Locate the cell with the specified text and output its (x, y) center coordinate. 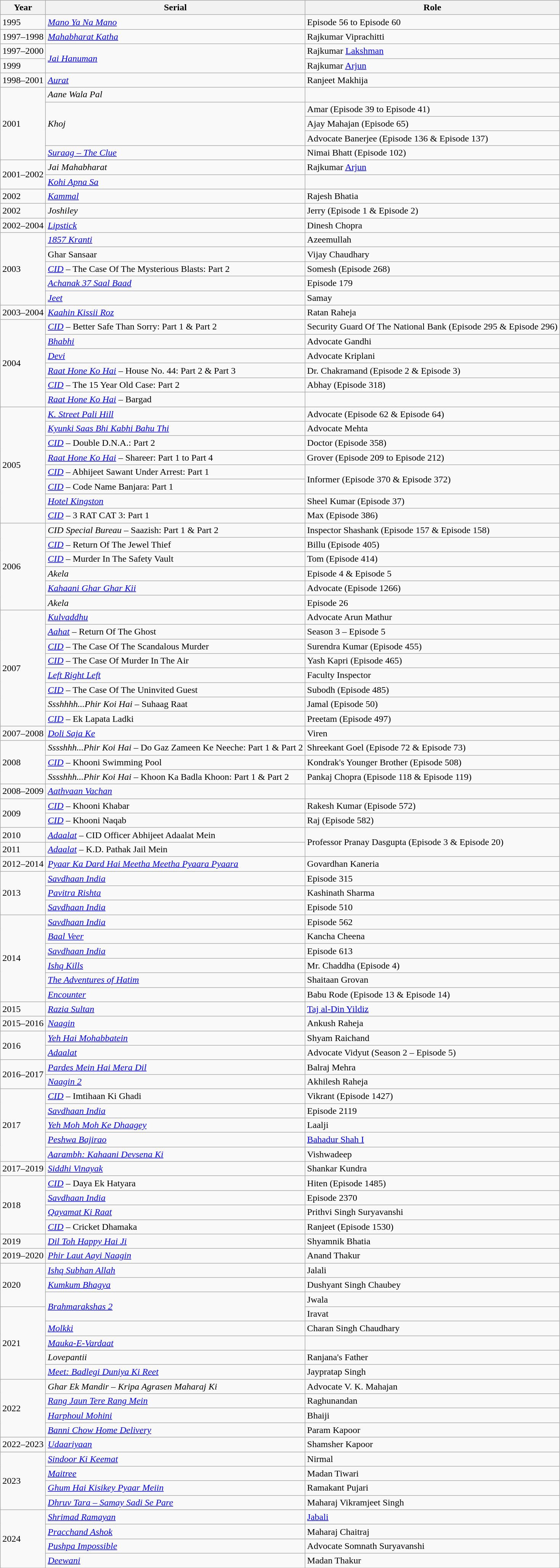
Pushpa Impossible (175, 1546)
Abhay (Episode 318) (432, 385)
Qayamat Ki Raat (175, 1212)
Shrimad Ramayan (175, 1517)
The Adventures of Hatim (175, 980)
Babu Rode (Episode 13 & Episode 14) (432, 994)
2016–2017 (23, 1074)
2003–2004 (23, 312)
Advocate (Episode 1266) (432, 588)
Jamal (Episode 50) (432, 704)
Lipstick (175, 225)
Ishq Kills (175, 966)
Ishq Subhan Allah (175, 1270)
Madan Tiwari (432, 1473)
Sindoor Ki Keemat (175, 1459)
Episode 56 to Episode 60 (432, 22)
Advocate Gandhi (432, 341)
1997–2000 (23, 51)
2003 (23, 269)
2018 (23, 1205)
Shamsher Kapoor (432, 1444)
Iravat (432, 1314)
Suraag – The Clue (175, 153)
Sssshhh...Phir Koi Hai – Khoon Ka Badla Khoon: Part 1 & Part 2 (175, 777)
Maharaj Chaitraj (432, 1531)
Ghum Hai Kisikey Pyaar Meiin (175, 1488)
Khoj (175, 124)
Balraj Mehra (432, 1067)
Naagin 2 (175, 1081)
Param Kapoor (432, 1430)
Yash Kapri (Episode 465) (432, 661)
Charan Singh Chaudhary (432, 1328)
2023 (23, 1481)
Pankaj Chopra (Episode 118 & Episode 119) (432, 777)
CID – Code Name Banjara: Part 1 (175, 487)
Jai Hanuman (175, 58)
2017 (23, 1125)
Serial (175, 8)
Jalali (432, 1270)
Madan Thakur (432, 1560)
2022–2023 (23, 1444)
Jerry (Episode 1 & Episode 2) (432, 211)
2024 (23, 1539)
CID – 3 RAT CAT 3: Part 1 (175, 516)
CID – Cricket Dhamaka (175, 1227)
Surendra Kumar (Episode 455) (432, 646)
Professor Pranay Dasgupta (Episode 3 & Episode 20) (432, 842)
Rang Jaun Tere Rang Mein (175, 1401)
2022 (23, 1408)
Peshwa Bajirao (175, 1140)
2021 (23, 1343)
Kashinath Sharma (432, 893)
Banni Chow Home Delivery (175, 1430)
CID – The Case Of Murder In The Air (175, 661)
Pavitra Rishta (175, 893)
Shreekant Goel (Episode 72 & Episode 73) (432, 748)
Grover (Episode 209 to Episode 212) (432, 458)
Pracchand Ashok (175, 1531)
2006 (23, 566)
Raghunandan (432, 1401)
Preetam (Episode 497) (432, 719)
Dinesh Chopra (432, 225)
CID – Daya Ek Hatyara (175, 1183)
2009 (23, 813)
2013 (23, 893)
2017–2019 (23, 1169)
Meet: Badlegi Duniya Ki Reet (175, 1372)
Informer (Episode 370 & Episode 372) (432, 479)
Kulvaddhu (175, 617)
Advocate Arun Mathur (432, 617)
Inspector Shashank (Episode 157 & Episode 158) (432, 530)
2016 (23, 1045)
Samay (432, 298)
Yeh Moh Moh Ke Dhaagey (175, 1125)
2012–2014 (23, 864)
Vishwadeep (432, 1154)
Devi (175, 356)
CID – Return Of The Jewel Thief (175, 545)
2002–2004 (23, 225)
Azeemullah (432, 240)
Max (Episode 386) (432, 516)
Raat Hone Ko Hai – Shareer: Part 1 to Part 4 (175, 458)
Advocate Kriplani (432, 356)
1857 Kranti (175, 240)
Episode 613 (432, 951)
Pardes Mein Hai Mera Dil (175, 1067)
Advocate V. K. Mahajan (432, 1386)
Aurat (175, 80)
Episode 2370 (432, 1198)
Dil Toh Happy Hai Ji (175, 1241)
Vikrant (Episode 1427) (432, 1096)
Dushyant Singh Chaubey (432, 1285)
Advocate Vidyut (Season 2 – Episode 5) (432, 1052)
1998–2001 (23, 80)
Kancha Cheena (432, 937)
Ranjeet Makhija (432, 80)
2015 (23, 1009)
Naagin (175, 1023)
Raat Hone Ko Hai – House No. 44: Part 2 & Part 3 (175, 370)
Mr. Chaddha (Episode 4) (432, 966)
CID – Murder In The Safety Vault (175, 559)
Lovepantii (175, 1358)
Advocate Somnath Suryavanshi (432, 1546)
Pyaar Ka Dard Hai Meetha Meetha Pyaara Pyaara (175, 864)
Season 3 – Episode 5 (432, 631)
Tom (Episode 414) (432, 559)
Vijay Chaudhary (432, 254)
Shaitaan Grovan (432, 980)
Subodh (Episode 485) (432, 690)
Ranjeet (Episode 1530) (432, 1227)
Sssshhh...Phir Koi Hai – Do Gaz Zameen Ke Neeche: Part 1 & Part 2 (175, 748)
CID – Abhijeet Sawant Under Arrest: Part 1 (175, 472)
Harphoul Mohini (175, 1415)
Somesh (Episode 268) (432, 269)
CID – Ek Lapata Ladki (175, 719)
1997–1998 (23, 37)
CID – The 15 Year Old Case: Part 2 (175, 385)
Kondrak's Younger Brother (Episode 508) (432, 762)
Govardhan Kaneria (432, 864)
Rajesh Bhatia (432, 196)
Jwala (432, 1299)
Achanak 37 Saal Baad (175, 283)
Billu (Episode 405) (432, 545)
Aathvaan Vachan (175, 791)
Raj (Episode 582) (432, 820)
2005 (23, 464)
Faculty Inspector (432, 675)
Akhilesh Raheja (432, 1081)
CID – Khooni Swimming Pool (175, 762)
Left Right Left (175, 675)
Nimai Bhatt (Episode 102) (432, 153)
1995 (23, 22)
Kyunki Saas Bhi Kabhi Bahu Thi (175, 429)
Security Guard Of The National Bank (Episode 295 & Episode 296) (432, 327)
Dr. Chakramand (Episode 2 & Episode 3) (432, 370)
Ghar Sansaar (175, 254)
Kohi Apna Sa (175, 182)
Role (432, 8)
Encounter (175, 994)
Ratan Raheja (432, 312)
Ghar Ek Mandir – Kripa Agrasen Maharaj Ki (175, 1386)
2001 (23, 124)
Adaalat – K.D. Pathak Jail Mein (175, 849)
Baal Veer (175, 937)
Episode 315 (432, 878)
Kaahin Kissii Roz (175, 312)
Ajay Mahajan (Episode 65) (432, 124)
CID – Double D.N.A.: Part 2 (175, 443)
Jeet (175, 298)
CID Special Bureau – Saazish: Part 1 & Part 2 (175, 530)
Laalji (432, 1125)
Aane Wala Pal (175, 95)
2001–2002 (23, 174)
Episode 562 (432, 922)
2008 (23, 762)
Prithvi Singh Suryavanshi (432, 1212)
Ankush Raheja (432, 1023)
CID – Khooni Khabar (175, 806)
Episode 4 & Episode 5 (432, 574)
2014 (23, 958)
CID – The Case Of The Mysterious Blasts: Part 2 (175, 269)
Bhaiji (432, 1415)
Kammal (175, 196)
Taj al-Din Yildiz (432, 1009)
Kumkum Bhagya (175, 1285)
Adaalat – CID Officer Abhijeet Adaalat Mein (175, 835)
Shyamnik Bhatia (432, 1241)
Mahabharat Katha (175, 37)
Siddhi Vinayak (175, 1169)
CID – Imtihaan Ki Ghadi (175, 1096)
Advocate (Episode 62 & Episode 64) (432, 414)
Jai Mahabharat (175, 167)
Ssshhhh...Phir Koi Hai – Suhaag Raat (175, 704)
Hiten (Episode 1485) (432, 1183)
2015–2016 (23, 1023)
CID – The Case Of The Uninvited Guest (175, 690)
Rajkumar Lakshman (432, 51)
Doctor (Episode 358) (432, 443)
Phir Laut Aayi Naagin (175, 1256)
Raat Hone Ko Hai – Bargad (175, 399)
K. Street Pali Hill (175, 414)
Ramakant Pujari (432, 1488)
Mano Ya Na Mano (175, 22)
Mauka-E-Vardaat (175, 1343)
CID – The Case Of The Scandalous Murder (175, 646)
Shyam Raichand (432, 1038)
Deewani (175, 1560)
2007 (23, 668)
Maharaj Vikramjeet Singh (432, 1502)
Episode 26 (432, 602)
Maitree (175, 1473)
2019 (23, 1241)
Advocate Mehta (432, 429)
Razia Sultan (175, 1009)
Nirmal (432, 1459)
Molkki (175, 1328)
Episode 179 (432, 283)
Doli Saja Ke (175, 733)
Joshiley (175, 211)
2020 (23, 1285)
Jabali (432, 1517)
Episode 2119 (432, 1111)
Amar (Episode 39 to Episode 41) (432, 109)
Brahmarakshas 2 (175, 1306)
Bhabhi (175, 341)
Adaalat (175, 1052)
Hotel Kingston (175, 501)
Kahaani Ghar Ghar Kii (175, 588)
Aahat – Return Of The Ghost (175, 631)
Rakesh Kumar (Episode 572) (432, 806)
Year (23, 8)
Bahadur Shah I (432, 1140)
2007–2008 (23, 733)
Udaariyaan (175, 1444)
Episode 510 (432, 908)
Shankar Kundra (432, 1169)
2008–2009 (23, 791)
CID – Better Safe Than Sorry: Part 1 & Part 2 (175, 327)
Rajkumar Viprachitti (432, 37)
Jaypratap Singh (432, 1372)
2010 (23, 835)
Dhruv Tara – Samay Sadi Se Pare (175, 1502)
CID – Khooni Naqab (175, 820)
Sheel Kumar (Episode 37) (432, 501)
Ranjana's Father (432, 1358)
Yeh Hai Mohabbatein (175, 1038)
Anand Thakur (432, 1256)
Viren (432, 733)
Aarambh: Kahaani Devsena Ki (175, 1154)
2011 (23, 849)
2019–2020 (23, 1256)
Advocate Banerjee (Episode 136 & Episode 137) (432, 138)
1999 (23, 66)
2004 (23, 363)
